From the cell containing the given text, extract its center point as [X, Y] coordinate. 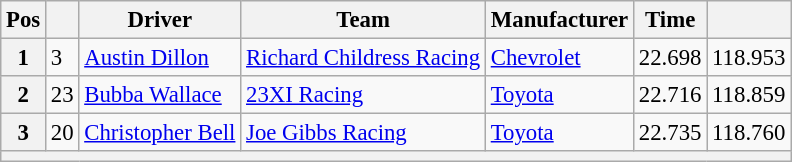
23 [62, 95]
118.760 [749, 133]
22.716 [670, 95]
Bubba Wallace [160, 95]
Christopher Bell [160, 133]
Richard Childress Racing [364, 58]
118.953 [749, 58]
Driver [160, 20]
23XI Racing [364, 95]
Chevrolet [559, 58]
2 [24, 95]
22.735 [670, 133]
Pos [24, 20]
Time [670, 20]
22.698 [670, 58]
Joe Gibbs Racing [364, 133]
20 [62, 133]
Manufacturer [559, 20]
1 [24, 58]
Austin Dillon [160, 58]
118.859 [749, 95]
Team [364, 20]
